For the text-containing cell, return its midpoint in (X, Y) coordinate format. 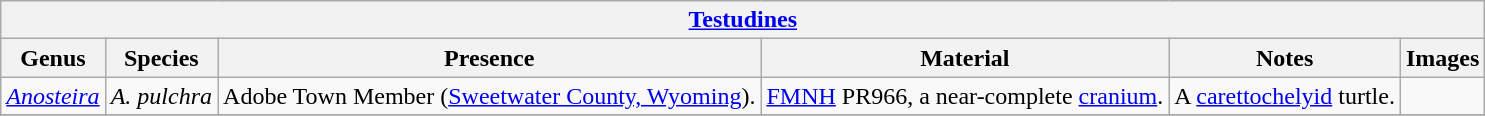
Notes (1285, 58)
Adobe Town Member (Sweetwater County, Wyoming). (490, 96)
Material (965, 58)
A carettochelyid turtle. (1285, 96)
Testudines (743, 20)
Genus (53, 58)
Species (161, 58)
FMNH PR966, a near-complete cranium. (965, 96)
Presence (490, 58)
A. pulchra (161, 96)
Images (1442, 58)
Anosteira (53, 96)
